Find where the given text appears and provide that cell's center as [X, Y] coordinate. 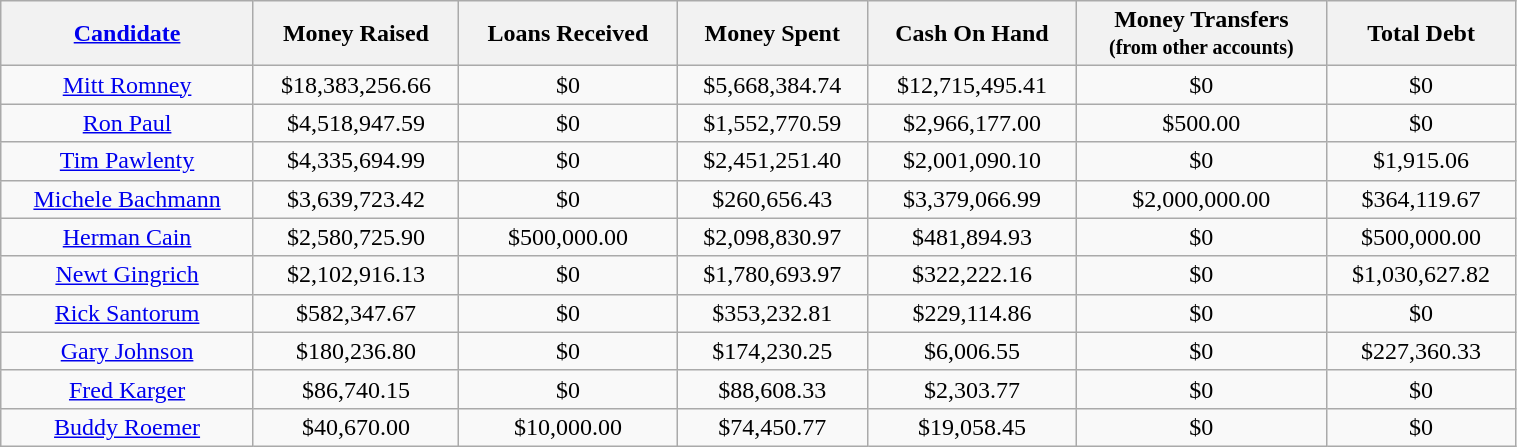
$353,232.81 [772, 313]
$5,668,384.74 [772, 85]
$4,335,694.99 [356, 161]
$2,303.77 [972, 389]
$74,450.77 [772, 427]
$3,379,066.99 [972, 199]
Tim Pawlenty [128, 161]
$229,114.86 [972, 313]
$364,119.67 [1421, 199]
$2,966,177.00 [972, 123]
Buddy Roemer [128, 427]
Cash On Hand [972, 34]
Newt Gingrich [128, 275]
$88,608.33 [772, 389]
$86,740.15 [356, 389]
$227,360.33 [1421, 351]
$1,030,627.82 [1421, 275]
$2,451,251.40 [772, 161]
$1,780,693.97 [772, 275]
$2,001,090.10 [972, 161]
Mitt Romney [128, 85]
$3,639,723.42 [356, 199]
Money Spent [772, 34]
$2,098,830.97 [772, 237]
$2,102,916.13 [356, 275]
$2,580,725.90 [356, 237]
Total Debt [1421, 34]
$260,656.43 [772, 199]
Michele Bachmann [128, 199]
Candidate [128, 34]
$174,230.25 [772, 351]
$481,894.93 [972, 237]
Gary Johnson [128, 351]
$582,347.67 [356, 313]
$1,552,770.59 [772, 123]
$2,000,000.00 [1202, 199]
Rick Santorum [128, 313]
$1,915.06 [1421, 161]
Loans Received [568, 34]
$4,518,947.59 [356, 123]
$12,715,495.41 [972, 85]
$18,383,256.66 [356, 85]
Money Transfers(from other accounts) [1202, 34]
$500.00 [1202, 123]
$322,222.16 [972, 275]
Fred Karger [128, 389]
$6,006.55 [972, 351]
Money Raised [356, 34]
$40,670.00 [356, 427]
$10,000.00 [568, 427]
$180,236.80 [356, 351]
$19,058.45 [972, 427]
Herman Cain [128, 237]
Ron Paul [128, 123]
